Scan for the cell matching the given text and deliver its [X, Y] coordinate at center. 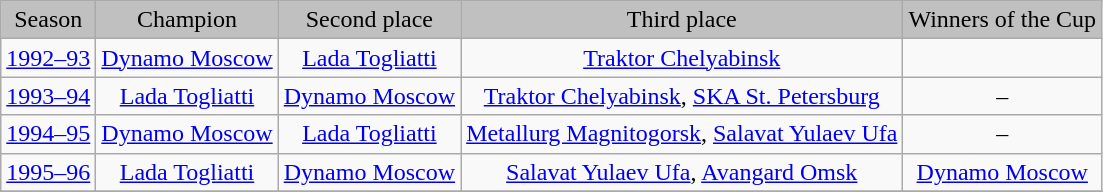
Metallurg Magnitogorsk, Salavat Yulaev Ufa [682, 134]
1992–93 [48, 58]
Second place [369, 20]
1993–94 [48, 96]
Third place [682, 20]
Champion [187, 20]
1995–96 [48, 172]
Season [48, 20]
Salavat Yulaev Ufa, Avangard Omsk [682, 172]
1994–95 [48, 134]
Traktor Chelyabinsk, SKA St. Petersburg [682, 96]
Traktor Chelyabinsk [682, 58]
Winners of the Cup [1002, 20]
